Locate the cell with the specified text and output its [X, Y] center coordinate. 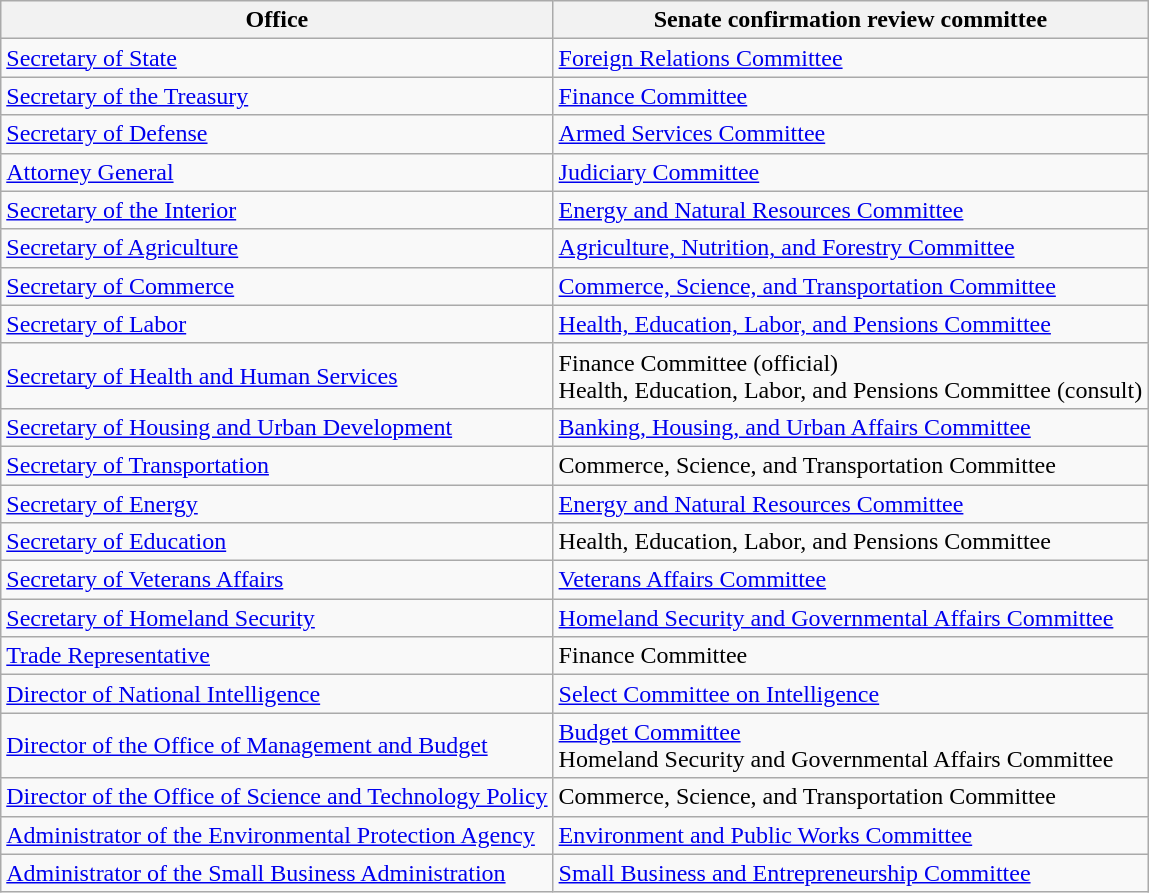
Foreign Relations Committee [850, 58]
Office [277, 20]
Banking, Housing, and Urban Affairs Committee [850, 427]
Homeland Security and Governmental Affairs Committee [850, 618]
Secretary of Labor [277, 324]
Trade Representative [277, 656]
Veterans Affairs Committee [850, 580]
Secretary of Homeland Security [277, 618]
Secretary of Defense [277, 134]
Budget CommitteeHomeland Security and Governmental Affairs Committee [850, 746]
Director of the Office of Management and Budget [277, 746]
Judiciary Committee [850, 172]
Armed Services Committee [850, 134]
Secretary of Energy [277, 503]
Administrator of the Small Business Administration [277, 873]
Secretary of Health and Human Services [277, 376]
Small Business and Entrepreneurship Committee [850, 873]
Agriculture, Nutrition, and Forestry Committee [850, 248]
Administrator of the Environmental Protection Agency [277, 835]
Attorney General [277, 172]
Select Committee on Intelligence [850, 694]
Secretary of Veterans Affairs [277, 580]
Secretary of Housing and Urban Development [277, 427]
Secretary of the Treasury [277, 96]
Secretary of the Interior [277, 210]
Director of National Intelligence [277, 694]
Director of the Office of Science and Technology Policy [277, 797]
Environment and Public Works Committee [850, 835]
Secretary of Commerce [277, 286]
Secretary of Transportation [277, 465]
Senate confirmation review committee [850, 20]
Secretary of State [277, 58]
Finance Committee (official)Health, Education, Labor, and Pensions Committee (consult) [850, 376]
Secretary of Education [277, 542]
Secretary of Agriculture [277, 248]
